Identify which cell holds the provided text, then report its (X, Y) central coordinate. 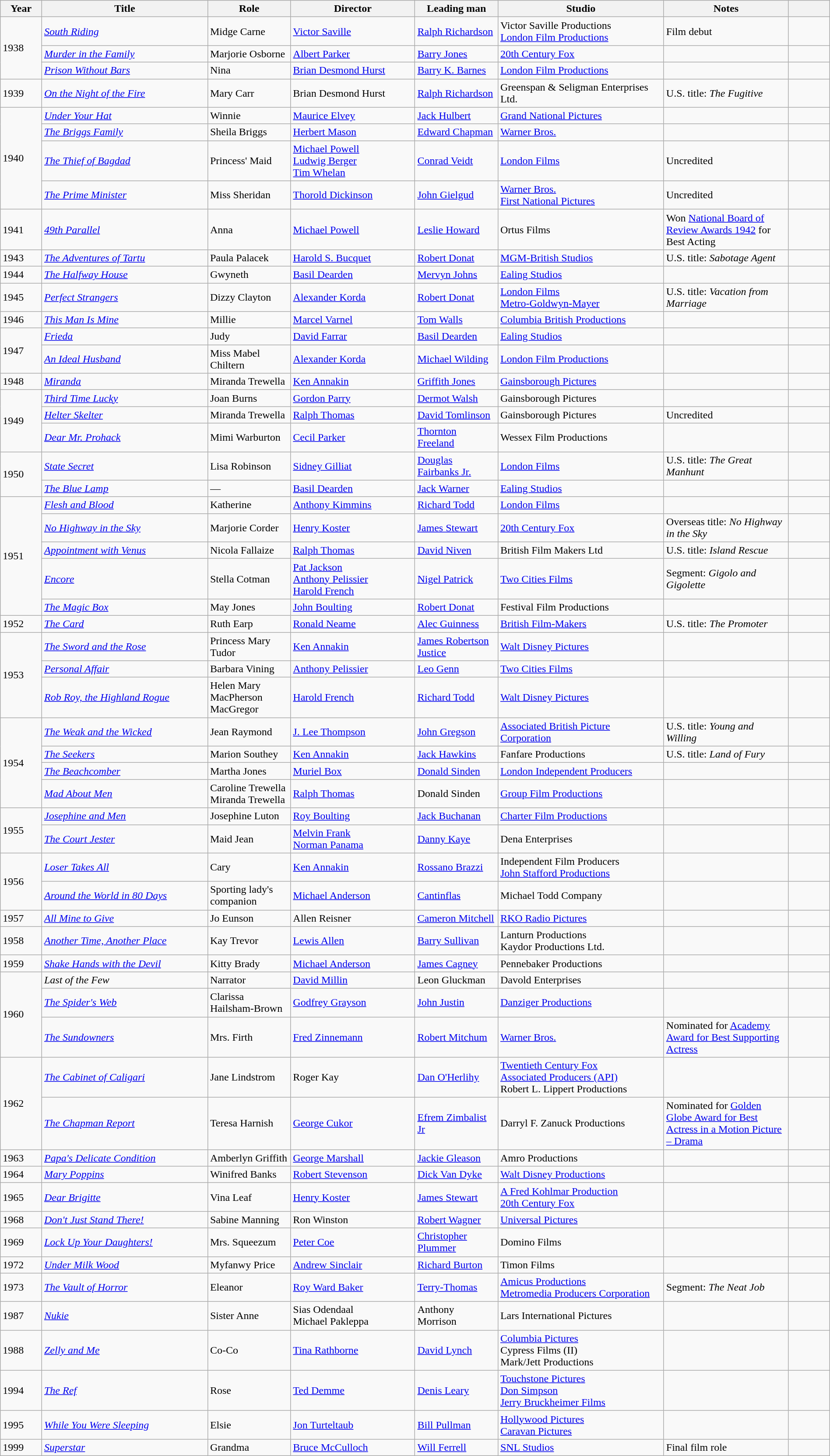
Warner Bros.First National Pictures (580, 195)
1958 (21, 941)
Teresa Harnish (249, 1124)
1953 (21, 675)
1987 (21, 1316)
Danziger Productions (580, 1002)
Jo Eunson (249, 918)
Efrem Zimbalist Jr (456, 1124)
Herbert Mason (353, 132)
Ruth Earp (249, 624)
Marion Southey (249, 754)
1999 (21, 1447)
Wessex Film Productions (580, 438)
1972 (21, 1265)
Barbara Vining (249, 669)
Jane Lindstrom (249, 1077)
Darryl F. Zanuck Productions (580, 1124)
Harold French (353, 698)
Maid Jean (249, 839)
Shake Hands with the Devil (124, 963)
U.S. title: Vacation from Marriage (726, 297)
U.S. title: Land of Fury (726, 754)
The Chapman Report (124, 1124)
Thorold Dickinson (353, 195)
Will Ferrell (456, 1447)
The Halfway House (124, 274)
Don't Just Stand There! (124, 1220)
Narrator (249, 980)
Rose (249, 1390)
U.S. title: Sabotage Agent (726, 258)
Dick Van Dyke (456, 1175)
Danny Kaye (456, 839)
Michael Wilding (456, 359)
Third Time Lucky (124, 398)
Terry-Thomas (456, 1288)
Midge Carne (249, 32)
Winnie (249, 116)
Personal Affair (124, 669)
Role (249, 9)
Twentieth Century FoxAssociated Producers (API)Robert L. Lippert Productions (580, 1077)
Paula Palacek (249, 258)
Dermot Walsh (456, 398)
Nukie (124, 1316)
Kay Trevor (249, 941)
Stella Cotman (249, 579)
Lock Up Your Daughters! (124, 1242)
Ted Demme (353, 1390)
Nominated for Golden Globe Award for Best Actress in a Motion Picture – Drama (726, 1124)
Vina Leaf (249, 1197)
David Millin (353, 980)
Ronald Neame (353, 624)
1945 (21, 297)
Mary Poppins (124, 1175)
Harold S. Bucquet (353, 258)
1960 (21, 1014)
Cameron Mitchell (456, 918)
James Cagney (456, 963)
Nicola Fallaize (249, 550)
The Magic Box (124, 607)
Millie (249, 320)
Kitty Brady (249, 963)
Columbia British Productions (580, 320)
1955 (21, 831)
J. Lee Thompson (353, 732)
Group Film Productions (580, 794)
Eleanor (249, 1288)
Marcel Varnel (353, 320)
1940 (21, 158)
Lewis Allen (353, 941)
Frieda (124, 337)
Film debut (726, 32)
Michael Powell (353, 229)
David Niven (456, 550)
Lisa Robinson (249, 466)
Director (353, 9)
Amro Productions (580, 1158)
Nominated for Academy Award for Best Supporting Actress (726, 1037)
Encore (124, 579)
Jack Buchanan (456, 816)
British Film Makers Ltd (580, 550)
Sias OdendaalMichael Pakleppa (353, 1316)
Last of the Few (124, 980)
John Gregson (456, 732)
Leading man (456, 9)
South Riding (124, 32)
London FilmsMetro-Goldwyn-Mayer (580, 297)
Columbia PicturesCypress Films (II)Mark/Jett Productions (580, 1350)
Final film role (726, 1447)
Cantinflas (456, 895)
1950 (21, 474)
Mervyn Johns (456, 274)
Andrew Sinclair (353, 1265)
1969 (21, 1242)
RKO Radio Pictures (580, 918)
The Prime Minister (124, 195)
Amicus ProductionsMetromedia Producers Corporation (580, 1288)
This Man Is Mine (124, 320)
Barry Sullivan (456, 941)
John Boulting (353, 607)
1973 (21, 1288)
Segment: Gigolo and Gigolette (726, 579)
Bill Pullman (456, 1425)
Nina (249, 70)
1957 (21, 918)
Bruce McCulloch (353, 1447)
Dena Enterprises (580, 839)
— (249, 488)
Papa's Delicate Condition (124, 1158)
Jack Hawkins (456, 754)
The Thief of Bagdad (124, 161)
1944 (21, 274)
Dear Mr. Prohack (124, 438)
Domino Films (580, 1242)
Independent Film ProducersJohn Stafford Productions (580, 867)
Superstar (124, 1447)
Gwyneth (249, 274)
Davold Enterprises (580, 980)
Leslie Howard (456, 229)
Roy Ward Baker (353, 1288)
George Marshall (353, 1158)
Roy Boulting (353, 816)
David Farrar (353, 337)
Under Milk Wood (124, 1265)
Year (21, 9)
Jackie Gleason (456, 1158)
Grandma (249, 1447)
Dizzy Clayton (249, 297)
Caroline TrewellaMiranda Trewella (249, 794)
1968 (21, 1220)
Under Your Hat (124, 116)
Ortus Films (580, 229)
Loser Takes All (124, 867)
Godfrey Grayson (353, 1002)
An Ideal Husband (124, 359)
The Cabinet of Caligari (124, 1077)
1948 (21, 382)
Festival Film Productions (580, 607)
Joan Burns (249, 398)
James Robertson Justice (456, 646)
Touchstone PicturesDon SimpsonJerry Bruckheimer Films (580, 1390)
Sheila Briggs (249, 132)
The Sword and the Rose (124, 646)
Marjorie Corder (249, 528)
Mad About Men (124, 794)
While You Were Sleeping (124, 1425)
Notes (726, 9)
Mimi Warburton (249, 438)
The Spider's Web (124, 1002)
1959 (21, 963)
Michael Todd Company (580, 895)
Prison Without Bars (124, 70)
Anthony Pelissier (353, 669)
Martha Jones (249, 771)
Maurice Elvey (353, 116)
Studio (580, 9)
David Lynch (456, 1350)
John Justin (456, 1002)
MGM-British Studios (580, 258)
Miss Mabel Chiltern (249, 359)
Fanfare Productions (580, 754)
Mrs. Squeezum (249, 1242)
U.S. title: The Promoter (726, 624)
Miss Sheridan (249, 195)
Anthony Kimmins (353, 505)
Conrad Veidt (456, 161)
Cary (249, 867)
The Blue Lamp (124, 488)
The Vault of Horror (124, 1288)
Tom Walls (456, 320)
Pat JacksonAnthony PelissierHarold French (353, 579)
Rob Roy, the Highland Rogue (124, 698)
George Cukor (353, 1124)
Grand National Pictures (580, 116)
Jon Turteltaub (353, 1425)
The Briggs Family (124, 132)
Helen Mary MacPherson MacGregor (249, 698)
Co-Co (249, 1350)
1946 (21, 320)
Sabine Manning (249, 1220)
Tina Rathborne (353, 1350)
1941 (21, 229)
The Beachcomber (124, 771)
Zelly and Me (124, 1350)
Nigel Patrick (456, 579)
1947 (21, 351)
Marjorie Osborne (249, 54)
Sidney Gilliat (353, 466)
1962 (21, 1104)
Robert Mitchum (456, 1037)
Jean Raymond (249, 732)
Pennebaker Productions (580, 963)
Flesh and Blood (124, 505)
Anthony Morrison (456, 1316)
Around the World in 80 Days (124, 895)
Griffith Jones (456, 382)
Josephine and Men (124, 816)
U.S. title: Young and Willing (726, 732)
U.S. title: The Great Manhunt (726, 466)
Greenspan & Seligman Enterprises Ltd. (580, 93)
Christopher Plummer (456, 1242)
Myfanwy Price (249, 1265)
Clarissa Hailsham-Brown (249, 1002)
London Independent Producers (580, 771)
Mrs. Firth (249, 1037)
1965 (21, 1197)
Appointment with Venus (124, 550)
The Sundowners (124, 1037)
Albert Parker (353, 54)
Barry K. Barnes (456, 70)
1956 (21, 881)
Robert Wagner (456, 1220)
1954 (21, 763)
No Highway in the Sky (124, 528)
Josephine Luton (249, 816)
Fred Zinnemann (353, 1037)
Another Time, Another Place (124, 941)
1994 (21, 1390)
Cecil Parker (353, 438)
1988 (21, 1350)
Anna (249, 229)
1938 (21, 48)
Muriel Box (353, 771)
Charter Film Productions (580, 816)
1939 (21, 93)
U.S. title: The Fugitive (726, 93)
Jack Hulbert (456, 116)
Alec Guinness (456, 624)
Gordon Parry (353, 398)
The Card (124, 624)
The Adventures of Tartu (124, 258)
The Court Jester (124, 839)
Judy (249, 337)
Thornton Freeland (456, 438)
Dear Brigitte (124, 1197)
1995 (21, 1425)
Universal Pictures (580, 1220)
Murder in the Family (124, 54)
Elsie (249, 1425)
1952 (21, 624)
Hollywood PicturesCaravan Pictures (580, 1425)
1964 (21, 1175)
Princess Mary Tudor (249, 646)
Lanturn ProductionsKaydor Productions Ltd. (580, 941)
Michael PowellLudwig Berger Tim Whelan (353, 161)
Title (124, 9)
The Weak and the Wicked (124, 732)
Rossano Brazzi (456, 867)
Perfect Strangers (124, 297)
Victor Saville (353, 32)
Victor Saville ProductionsLondon Film Productions (580, 32)
Timon Films (580, 1265)
John Gielgud (456, 195)
Katherine (249, 505)
Peter Coe (353, 1242)
Roger Kay (353, 1077)
David Tomlinson (456, 415)
U.S. title: Island Rescue (726, 550)
May Jones (249, 607)
Overseas title: No Highway in the Sky (726, 528)
Walt Disney Productions (580, 1175)
Associated British Picture Corporation (580, 732)
Segment: The Neat Job (726, 1288)
Ron Winston (353, 1220)
Edward Chapman (456, 132)
1949 (21, 421)
Douglas Fairbanks Jr. (456, 466)
A Fred Kohlmar Production20th Century Fox (580, 1197)
Lars International Pictures (580, 1316)
Miranda (124, 382)
Leon Gluckman (456, 980)
Mary Carr (249, 93)
1951 (21, 556)
Sporting lady's companion (249, 895)
Sister Anne (249, 1316)
Robert Stevenson (353, 1175)
Jack Warner (456, 488)
Dan O'Herlihy (456, 1077)
Richard Burton (456, 1265)
The Seekers (124, 754)
On the Night of the Fire (124, 93)
Leo Genn (456, 669)
British Film-Makers (580, 624)
1963 (21, 1158)
Barry Jones (456, 54)
All Mine to Give (124, 918)
Melvin FrankNorman Panama (353, 839)
State Secret (124, 466)
49th Parallel (124, 229)
SNL Studios (580, 1447)
Princess' Maid (249, 161)
Helter Skelter (124, 415)
Allen Reisner (353, 918)
Amberlyn Griffith (249, 1158)
Denis Leary (456, 1390)
Winifred Banks (249, 1175)
1943 (21, 258)
Won National Board of Review Awards 1942 for Best Acting (726, 229)
The Ref (124, 1390)
